Return [x, y] of the center of cell containing provided text 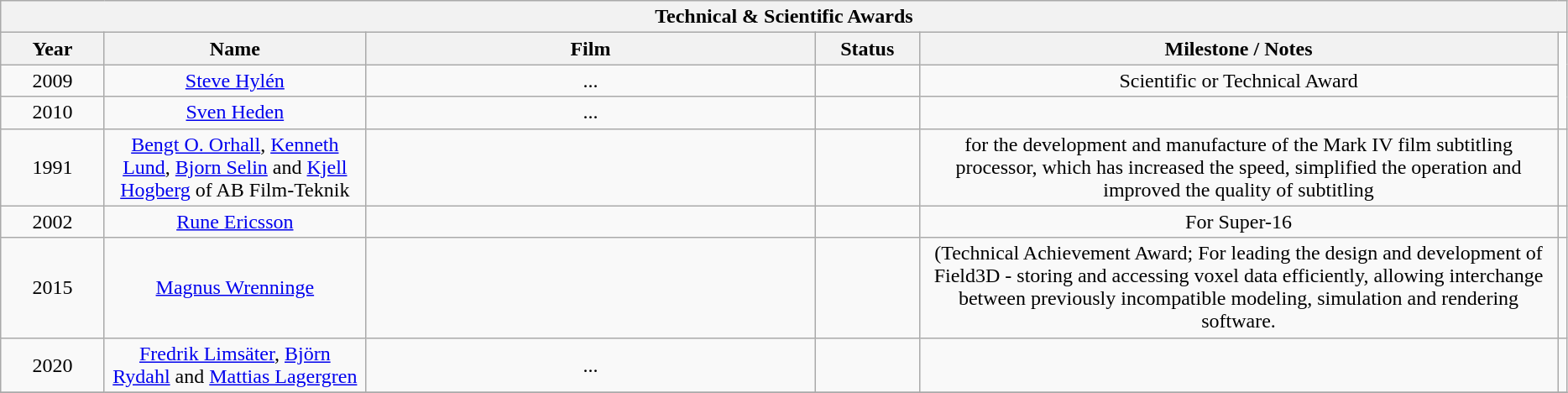
2015 [53, 287]
2009 [53, 81]
Scientific or Technical Award [1239, 81]
2010 [53, 113]
Bengt O. Orhall, Kenneth Lund, Bjorn Selin and Kjell Hogberg of AB Film-Teknik [235, 167]
Name [235, 49]
Milestone / Notes [1239, 49]
Fredrik Limsäter, Björn Rydahl and Mattias Lagergren [235, 364]
Magnus Wrenninge [235, 287]
Film [590, 49]
1991 [53, 167]
Sven Heden [235, 113]
Rune Ericsson [235, 222]
Year [53, 49]
Status [867, 49]
Technical & Scientific Awards [784, 17]
2020 [53, 364]
2002 [53, 222]
For Super-16 [1239, 222]
Steve Hylén [235, 81]
